Provide the [X, Y] coordinate of the cell's center where the given text is located.  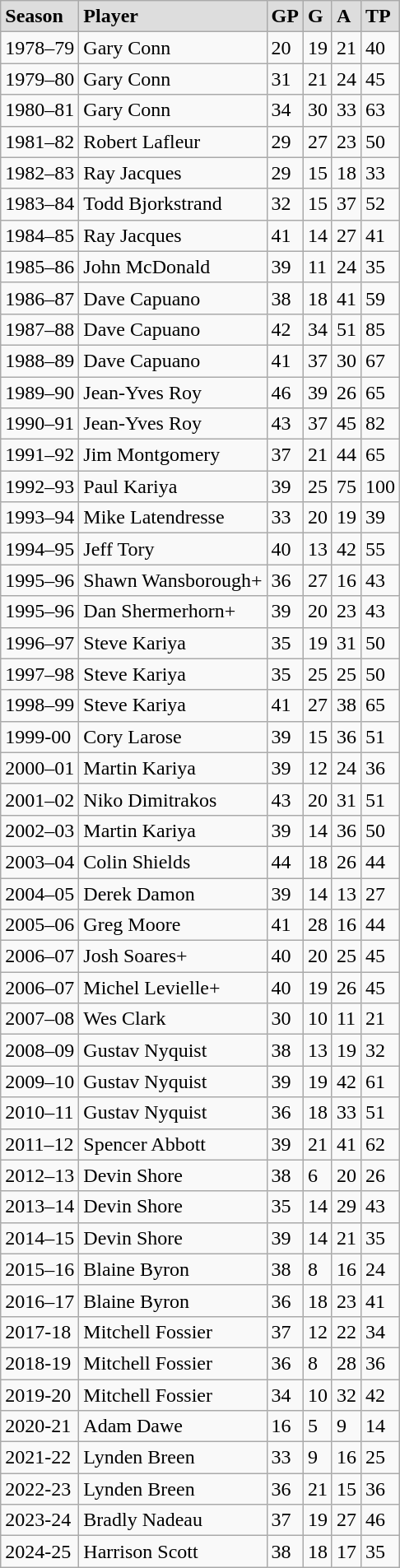
2021-22 [40, 1458]
1997–98 [40, 674]
Derek Damon [173, 893]
1998–99 [40, 705]
100 [380, 486]
2005–06 [40, 925]
1988–89 [40, 361]
Wes Clark [173, 1019]
Shawn Wansborough+ [173, 580]
2008–09 [40, 1050]
1986–87 [40, 298]
2003–04 [40, 862]
17 [346, 1552]
Mike Latendresse [173, 518]
Cory Larose [173, 737]
2010–11 [40, 1113]
63 [380, 110]
2023-24 [40, 1520]
1992–93 [40, 486]
Niko Dimitrakos [173, 799]
1980–81 [40, 110]
2011–12 [40, 1144]
1982–83 [40, 173]
Greg Moore [173, 925]
Colin Shields [173, 862]
Robert Lafleur [173, 142]
55 [380, 549]
GP [285, 16]
2004–05 [40, 893]
82 [380, 424]
6 [318, 1175]
85 [380, 329]
62 [380, 1144]
5 [318, 1426]
Michel Levielle+ [173, 988]
1993–94 [40, 518]
2007–08 [40, 1019]
1979–80 [40, 79]
1983–84 [40, 204]
61 [380, 1082]
Bradly Nadeau [173, 1520]
1978–79 [40, 48]
2020-21 [40, 1426]
2022-23 [40, 1489]
1989–90 [40, 393]
2014–15 [40, 1238]
Season [40, 16]
2024-25 [40, 1552]
1996–97 [40, 643]
2012–13 [40, 1175]
52 [380, 204]
1987–88 [40, 329]
59 [380, 298]
1985–86 [40, 267]
Todd Bjorkstrand [173, 204]
Player [173, 16]
22 [346, 1332]
2019-20 [40, 1395]
67 [380, 361]
1990–91 [40, 424]
2017-18 [40, 1332]
1994–95 [40, 549]
2018-19 [40, 1363]
TP [380, 16]
2001–02 [40, 799]
Dan Shermerhorn+ [173, 612]
Josh Soares+ [173, 956]
2015–16 [40, 1269]
John McDonald [173, 267]
2016–17 [40, 1300]
1991–92 [40, 455]
75 [346, 486]
1981–82 [40, 142]
2002–03 [40, 831]
Spencer Abbott [173, 1144]
2000–01 [40, 768]
2013–14 [40, 1207]
2009–10 [40, 1082]
A [346, 16]
Paul Kariya [173, 486]
Jim Montgomery [173, 455]
1984–85 [40, 235]
G [318, 16]
1999-00 [40, 737]
Harrison Scott [173, 1552]
Jeff Tory [173, 549]
Adam Dawe [173, 1426]
